Output the [x, y] coordinate of the center of the cell containing the given text.  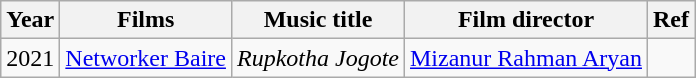
Ref [670, 20]
2021 [30, 58]
Rupkotha Jogote [318, 58]
Music title [318, 20]
Films [146, 20]
Mizanur Rahman Aryan [526, 58]
Film director [526, 20]
Year [30, 20]
Networker Baire [146, 58]
